Locate the cell with the specified text and output its (x, y) center coordinate. 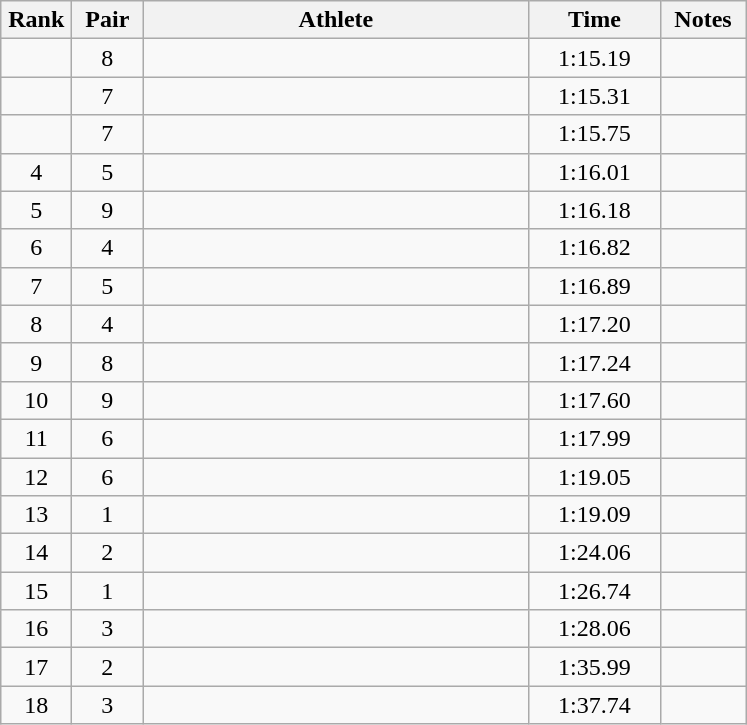
16 (36, 629)
18 (36, 705)
15 (36, 591)
1:15.19 (594, 58)
1:26.74 (594, 591)
1:16.82 (594, 248)
1:24.06 (594, 553)
11 (36, 438)
1:17.60 (594, 400)
1:17.99 (594, 438)
1:15.75 (594, 134)
1:19.09 (594, 515)
17 (36, 667)
1:17.24 (594, 362)
Pair (108, 20)
13 (36, 515)
1:16.01 (594, 172)
1:19.05 (594, 477)
1:16.18 (594, 210)
1:28.06 (594, 629)
Rank (36, 20)
Notes (703, 20)
12 (36, 477)
Time (594, 20)
1:17.20 (594, 324)
1:35.99 (594, 667)
Athlete (336, 20)
1:16.89 (594, 286)
1:15.31 (594, 96)
1:37.74 (594, 705)
10 (36, 400)
14 (36, 553)
